Return the (x, y) coordinate for the center point of the cell that contains the specified text.  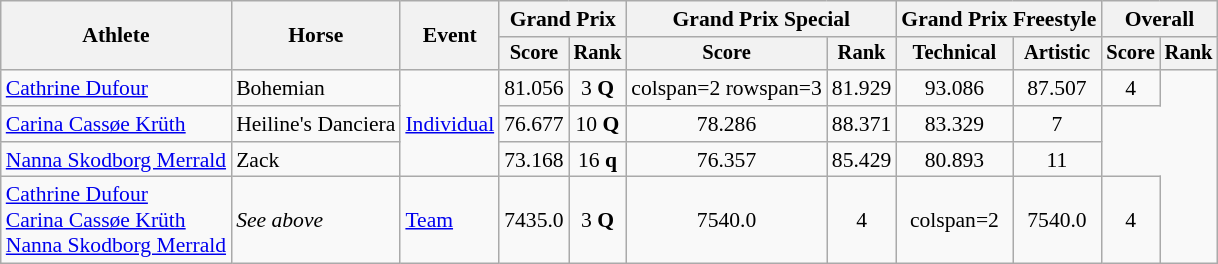
78.286 (726, 124)
81.929 (862, 88)
16 q (598, 160)
Athlete (116, 36)
83.329 (954, 124)
Overall (1159, 19)
See above (316, 220)
87.507 (1058, 88)
colspan=2 rowspan=3 (726, 88)
76.677 (534, 124)
Carina Cassøe Krüth (116, 124)
Event (450, 36)
Grand Prix Freestyle (998, 19)
Artistic (1058, 54)
Individual (450, 124)
11 (1058, 160)
Grand Prix Special (761, 19)
81.056 (534, 88)
80.893 (954, 160)
Technical (954, 54)
Zack (316, 160)
Cathrine DufourCarina Cassøe KrüthNanna Skodborg Merrald (116, 220)
colspan=2 (954, 220)
Bohemian (316, 88)
Cathrine Dufour (116, 88)
10 Q (598, 124)
73.168 (534, 160)
Grand Prix (562, 19)
Team (450, 220)
93.086 (954, 88)
Heiline's Danciera (316, 124)
76.357 (726, 160)
88.371 (862, 124)
Horse (316, 36)
7435.0 (534, 220)
85.429 (862, 160)
7 (1058, 124)
Nanna Skodborg Merrald (116, 160)
